Determine the [x, y] coordinate at the center of the cell enclosing the given text.  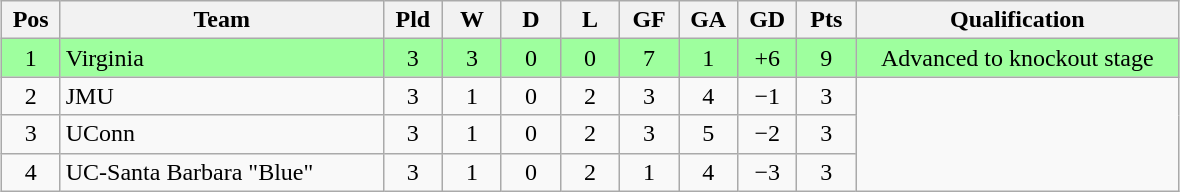
Virginia [222, 58]
W [472, 20]
JMU [222, 96]
GA [708, 20]
9 [826, 58]
UC-Santa Barbara "Blue" [222, 172]
Pos [30, 20]
Qualification [1018, 20]
7 [650, 58]
Pld [412, 20]
−3 [768, 172]
−1 [768, 96]
L [590, 20]
GF [650, 20]
5 [708, 134]
+6 [768, 58]
Team [222, 20]
Advanced to knockout stage [1018, 58]
D [530, 20]
−2 [768, 134]
GD [768, 20]
Pts [826, 20]
UConn [222, 134]
